Provide the [X, Y] coordinate of the cell's center where the given text is located.  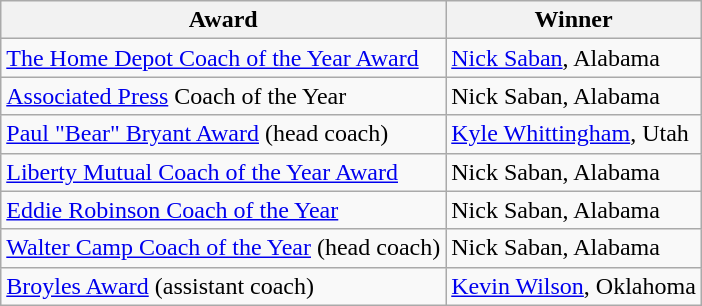
Broyles Award (assistant coach) [224, 286]
Eddie Robinson Coach of the Year [224, 210]
Paul "Bear" Bryant Award (head coach) [224, 134]
Winner [574, 20]
Award [224, 20]
Kyle Whittingham, Utah [574, 134]
Walter Camp Coach of the Year (head coach) [224, 248]
Kevin Wilson, Oklahoma [574, 286]
Associated Press Coach of the Year [224, 96]
The Home Depot Coach of the Year Award [224, 58]
Liberty Mutual Coach of the Year Award [224, 172]
